Pinpoint the cell where the given text exists, returning its [x, y] midpoint coordinate. 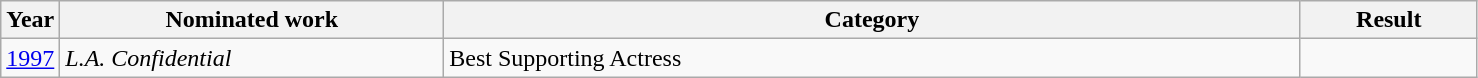
Best Supporting Actress [872, 58]
L.A. Confidential [252, 58]
Year [30, 20]
1997 [30, 58]
Nominated work [252, 20]
Category [872, 20]
Result [1388, 20]
